Output the [x, y] coordinate of the center of the cell containing the given text.  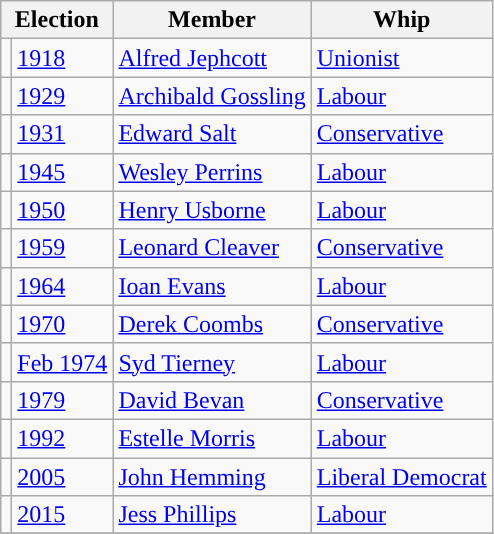
1992 [62, 438]
Liberal Democrat [402, 477]
1959 [62, 248]
2015 [62, 515]
Alfred Jephcott [212, 58]
1964 [62, 286]
Archibald Gossling [212, 96]
1970 [62, 324]
Henry Usborne [212, 210]
1918 [62, 58]
2005 [62, 477]
Jess Phillips [212, 515]
Edward Salt [212, 134]
Wesley Perrins [212, 172]
1979 [62, 400]
Unionist [402, 58]
David Bevan [212, 400]
1929 [62, 96]
Estelle Morris [212, 438]
Syd Tierney [212, 362]
Member [212, 20]
1945 [62, 172]
1950 [62, 210]
Derek Coombs [212, 324]
Leonard Cleaver [212, 248]
1931 [62, 134]
Whip [402, 20]
Ioan Evans [212, 286]
Feb 1974 [62, 362]
Election [57, 20]
John Hemming [212, 477]
